Output the [x, y] coordinate of the center of the cell containing the given text.  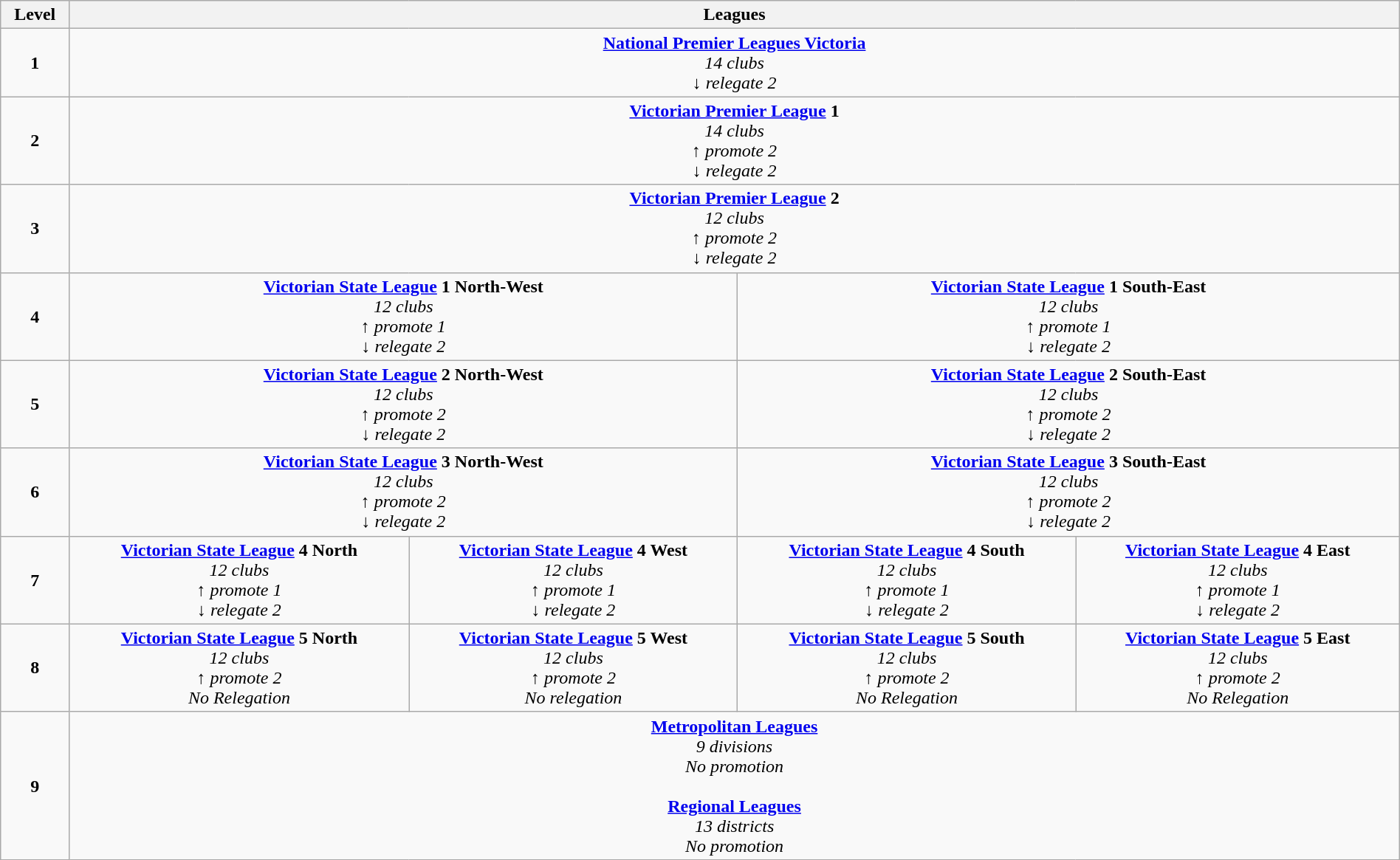
Victorian Premier League 114 clubs↑ promote 2↓ relegate 2 [734, 140]
4 [35, 316]
Victorian State League 4 North12 clubs↑ promote 1↓ relegate 2 [239, 580]
Victorian State League 4 East12 clubs↑ promote 1↓ relegate 2 [1238, 580]
Level [35, 15]
9 [35, 785]
Victorian State League 5 North12 clubs↑ promote 2No Relegation [239, 667]
6 [35, 492]
Victorian State League 5 East12 clubs↑ promote 2No Relegation [1238, 667]
Victorian State League 4 South12 clubs↑ promote 1↓ relegate 2 [907, 580]
1 [35, 63]
Metropolitan Leagues9 divisionsNo promotion Regional Leagues13 districtsNo promotion [734, 785]
Victorian Premier League 212 clubs↑ promote 2↓ relegate 2 [734, 229]
Victorian State League 5 South12 clubs↑ promote 2No Relegation [907, 667]
2 [35, 140]
8 [35, 667]
Victorian State League 5 West12 clubs↑ promote 2No relegation [573, 667]
Victorian State League 3 South-East12 clubs↑ promote 2↓ relegate 2 [1068, 492]
Leagues [734, 15]
Victorian State League 1 North-West12 clubs↑ promote 1↓ relegate 2 [403, 316]
Victorian State League 3 North-West12 clubs↑ promote 2↓ relegate 2 [403, 492]
Victorian State League 2 South-East12 clubs↑ promote 2↓ relegate 2 [1068, 405]
7 [35, 580]
National Premier Leagues Victoria14 clubs↓ relegate 2 [734, 63]
Victorian State League 2 North-West12 clubs↑ promote 2↓ relegate 2 [403, 405]
3 [35, 229]
5 [35, 405]
Victorian State League 4 West12 clubs↑ promote 1↓ relegate 2 [573, 580]
Victorian State League 1 South-East12 clubs↑ promote 1↓ relegate 2 [1068, 316]
